Return the (x, y) coordinate for the center point of the cell that contains the specified text.  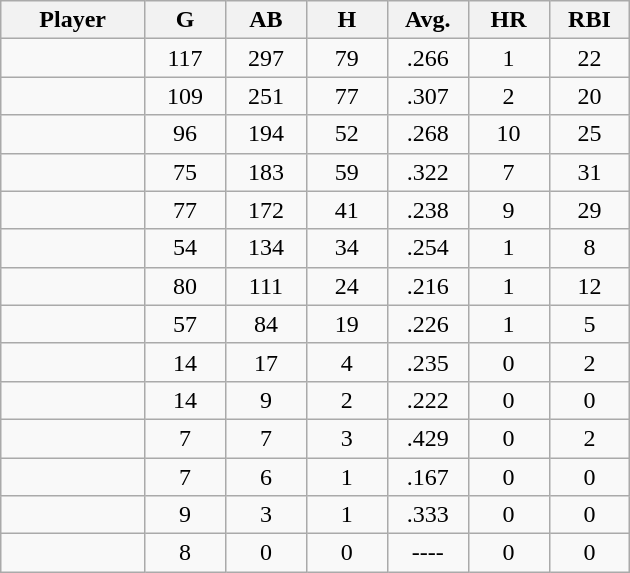
31 (590, 172)
.429 (428, 438)
80 (186, 286)
117 (186, 58)
41 (346, 210)
.167 (428, 477)
34 (346, 248)
20 (590, 96)
52 (346, 134)
6 (266, 477)
194 (266, 134)
54 (186, 248)
.333 (428, 515)
134 (266, 248)
109 (186, 96)
22 (590, 58)
.216 (428, 286)
.266 (428, 58)
297 (266, 58)
96 (186, 134)
75 (186, 172)
G (186, 20)
.238 (428, 210)
251 (266, 96)
79 (346, 58)
.254 (428, 248)
H (346, 20)
59 (346, 172)
.226 (428, 324)
.268 (428, 134)
5 (590, 324)
Avg. (428, 20)
29 (590, 210)
.322 (428, 172)
12 (590, 286)
17 (266, 362)
---- (428, 553)
4 (346, 362)
57 (186, 324)
25 (590, 134)
111 (266, 286)
Player (73, 20)
.222 (428, 400)
10 (508, 134)
172 (266, 210)
AB (266, 20)
RBI (590, 20)
183 (266, 172)
.235 (428, 362)
.307 (428, 96)
19 (346, 324)
24 (346, 286)
84 (266, 324)
HR (508, 20)
